Detect which cell encompasses the target text, then output its [x, y] center coordinate. 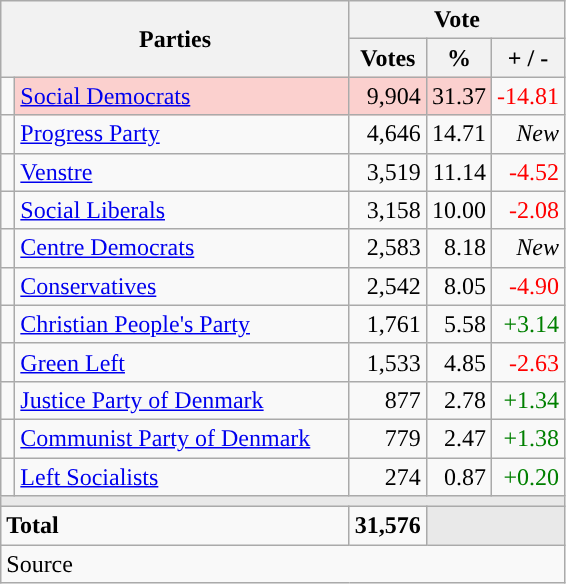
Communist Party of Denmark [182, 438]
Left Socialists [182, 477]
Progress Party [182, 134]
Source [283, 564]
4,646 [388, 134]
Conservatives [182, 286]
-2.08 [528, 210]
31.37 [458, 96]
8.18 [458, 248]
2.47 [458, 438]
Christian People's Party [182, 324]
+0.20 [528, 477]
Parties [176, 39]
2,583 [388, 248]
-4.52 [528, 172]
2.78 [458, 400]
5.58 [458, 324]
Vote [456, 20]
Venstre [182, 172]
31,576 [388, 526]
1,761 [388, 324]
Total [176, 526]
0.87 [458, 477]
10.00 [458, 210]
877 [388, 400]
+1.34 [528, 400]
3,158 [388, 210]
4.85 [458, 362]
Votes [388, 58]
Justice Party of Denmark [182, 400]
% [458, 58]
2,542 [388, 286]
+3.14 [528, 324]
+1.38 [528, 438]
14.71 [458, 134]
Social Democrats [182, 96]
3,519 [388, 172]
Centre Democrats [182, 248]
+ / - [528, 58]
8.05 [458, 286]
1,533 [388, 362]
Green Left [182, 362]
-4.90 [528, 286]
11.14 [458, 172]
-2.63 [528, 362]
-14.81 [528, 96]
9,904 [388, 96]
274 [388, 477]
Social Liberals [182, 210]
779 [388, 438]
